Return the [X, Y] coordinate for the center point of the cell that contains the specified text.  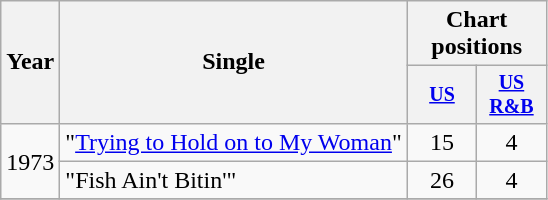
US [442, 94]
USR&B [512, 94]
1973 [30, 161]
26 [442, 180]
Chart positions [476, 34]
"Trying to Hold on to My Woman" [234, 142]
"Fish Ain't Bitin'" [234, 180]
Single [234, 62]
15 [442, 142]
Year [30, 62]
